Determine the [x, y] coordinate at the center of the cell enclosing the given text.  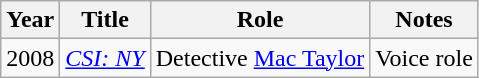
Title [105, 20]
Voice role [424, 58]
Year [30, 20]
Detective Mac Taylor [260, 58]
CSI: NY [105, 58]
2008 [30, 58]
Role [260, 20]
Notes [424, 20]
